Return [X, Y] of the center of cell containing provided text 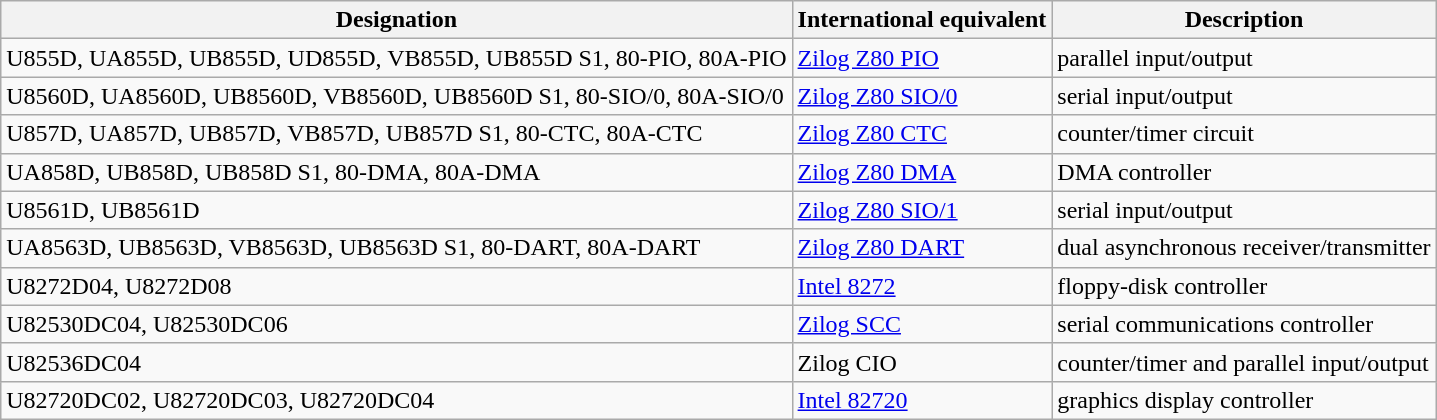
Zilog CIO [922, 362]
floppy-disk controller [1244, 286]
Zilog Z80 SIO/0 [922, 96]
Zilog Z80 DART [922, 248]
Zilog SCC [922, 324]
dual asynchronous receiver/transmitter [1244, 248]
Zilog Z80 CTC [922, 134]
U82720DC02, U82720DC03, U82720DC04 [396, 400]
U8560D, UA8560D, UB8560D, VB8560D, UB8560D S1, 80-SIO/0, 80A-SIO/0 [396, 96]
UA858D, UB858D, UB858D S1, 80-DMA, 80A-DMA [396, 172]
U8272D04, U8272D08 [396, 286]
Intel 82720 [922, 400]
International equivalent [922, 20]
Zilog Z80 SIO/1 [922, 210]
U82530DC04, U82530DC06 [396, 324]
U857D, UA857D, UB857D, VB857D, UB857D S1, 80-CTC, 80A-CTC [396, 134]
counter/timer and parallel input/output [1244, 362]
parallel input/output [1244, 58]
U82536DC04 [396, 362]
DMA controller [1244, 172]
Intel 8272 [922, 286]
Designation [396, 20]
Zilog Z80 PIO [922, 58]
U855D, UA855D, UB855D, UD855D, VB855D, UB855D S1, 80-PIO, 80A-PIO [396, 58]
UA8563D, UB8563D, VB8563D, UB8563D S1, 80-DART, 80A-DART [396, 248]
U8561D, UB8561D [396, 210]
Description [1244, 20]
Zilog Z80 DMA [922, 172]
graphics display controller [1244, 400]
counter/timer circuit [1244, 134]
serial communications controller [1244, 324]
